Output the [x, y] coordinate of the center of the cell containing the given text.  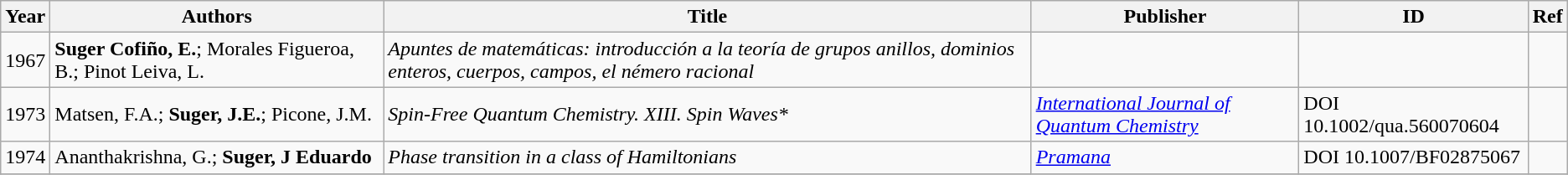
ID [1414, 17]
DOI 10.1002/qua.560070604 [1414, 114]
DOI 10.1007/BF02875067 [1414, 157]
Matsen, F.A.; Suger, J.E.; Picone, J.M. [217, 114]
Apuntes de matemáticas: introducción a la teoría de grupos anillos, dominios enteros, cuerpos, campos, el némero racional [707, 60]
Spin-Free Quantum Chemistry. XIII. Spin Waves* [707, 114]
Suger Cofiño, E.; Morales Figueroa, B.; Pinot Leiva, L. [217, 60]
1973 [25, 114]
Publisher [1165, 17]
Pramana [1165, 157]
1967 [25, 60]
International Journal of Quantum Chemistry [1165, 114]
Year [25, 17]
Phase transition in a class of Hamiltonians [707, 157]
Title [707, 17]
Ref [1548, 17]
1974 [25, 157]
Ananthakrishna, G.; Suger, J Eduardo [217, 157]
Authors [217, 17]
